Pinpoint the cell where the given text exists, returning its (X, Y) midpoint coordinate. 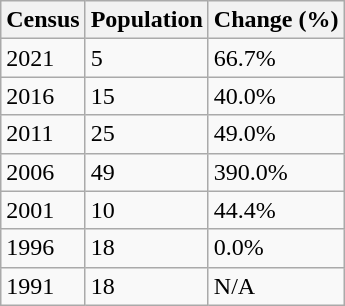
0.0% (276, 248)
40.0% (276, 96)
2016 (43, 96)
5 (146, 58)
Census (43, 20)
2001 (43, 210)
2006 (43, 172)
Change (%) (276, 20)
10 (146, 210)
1996 (43, 248)
390.0% (276, 172)
N/A (276, 286)
Population (146, 20)
44.4% (276, 210)
25 (146, 134)
1991 (43, 286)
49.0% (276, 134)
2011 (43, 134)
66.7% (276, 58)
15 (146, 96)
2021 (43, 58)
49 (146, 172)
